Return the [x, y] coordinate for the center point of the cell that contains the specified text.  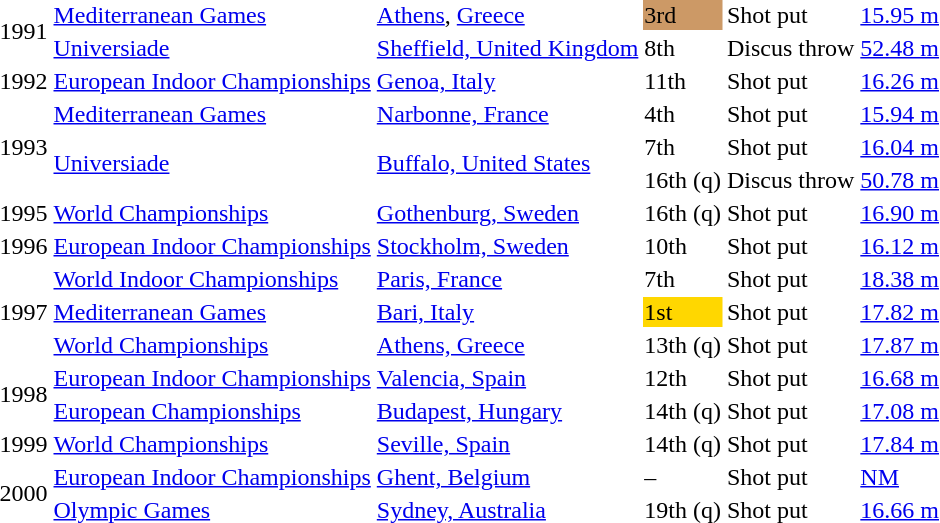
– [683, 477]
11th [683, 81]
Narbonne, France [508, 114]
Budapest, Hungary [508, 411]
12th [683, 378]
World Indoor Championships [212, 279]
Buffalo, United States [508, 164]
8th [683, 48]
Bari, Italy [508, 312]
13th (q) [683, 345]
Valencia, Spain [508, 378]
1st [683, 312]
Stockholm, Sweden [508, 246]
Ghent, Belgium [508, 477]
European Championships [212, 411]
Genoa, Italy [508, 81]
Paris, France [508, 279]
Sheffield, United Kingdom [508, 48]
10th [683, 246]
Seville, Spain [508, 444]
Gothenburg, Sweden [508, 213]
3rd [683, 15]
4th [683, 114]
